Pinpoint the cell where the given text exists, returning its [X, Y] midpoint coordinate. 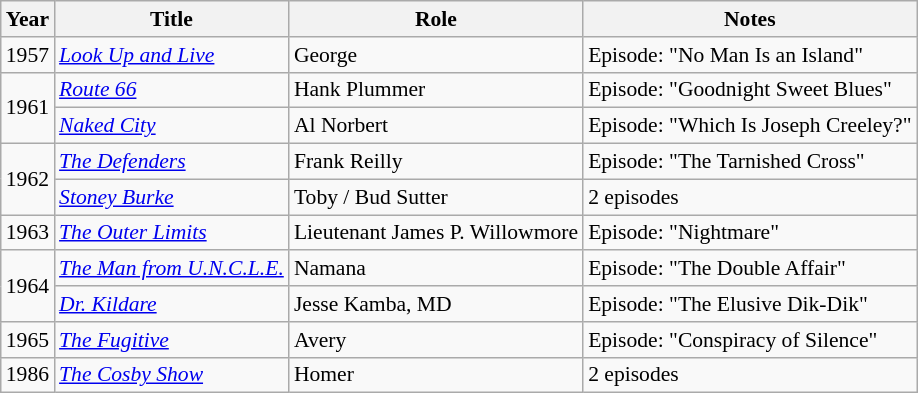
Episode: "No Man Is an Island" [750, 55]
Homer [436, 375]
Dr. Kildare [172, 304]
Lieutenant James P. Willowmore [436, 233]
1986 [28, 375]
Route 66 [172, 90]
Jesse Kamba, MD [436, 304]
The Man from U.N.C.L.E. [172, 269]
Look Up and Live [172, 55]
Toby / Bud Sutter [436, 197]
Year [28, 19]
George [436, 55]
1964 [28, 286]
Episode: "Which Is Joseph Creeley?" [750, 126]
Episode: "Conspiracy of Silence" [750, 340]
The Outer Limits [172, 233]
Episode: "The Elusive Dik-Dik" [750, 304]
1963 [28, 233]
Title [172, 19]
Frank Reilly [436, 162]
Avery [436, 340]
Naked City [172, 126]
Episode: "Goodnight Sweet Blues" [750, 90]
The Cosby Show [172, 375]
Namana [436, 269]
Stoney Burke [172, 197]
The Fugitive [172, 340]
1962 [28, 180]
Al Norbert [436, 126]
Role [436, 19]
Episode: "The Tarnished Cross" [750, 162]
Episode: "Nightmare" [750, 233]
Hank Plummer [436, 90]
Notes [750, 19]
The Defenders [172, 162]
1957 [28, 55]
1965 [28, 340]
Episode: "The Double Affair" [750, 269]
1961 [28, 108]
